Identify which cell holds the provided text, then report its [X, Y] central coordinate. 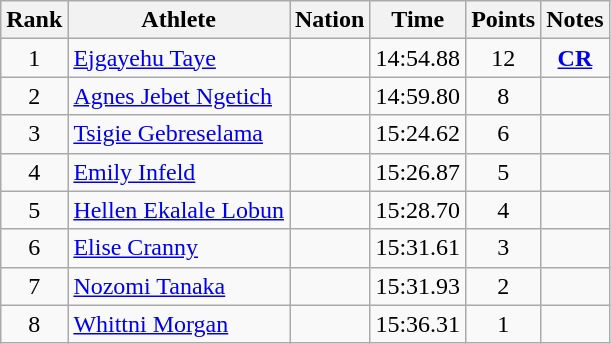
CR [575, 58]
Points [504, 20]
14:59.80 [418, 96]
7 [34, 286]
Hellen Ekalale Lobun [179, 210]
15:28.70 [418, 210]
12 [504, 58]
Rank [34, 20]
Nozomi Tanaka [179, 286]
15:36.31 [418, 324]
14:54.88 [418, 58]
Athlete [179, 20]
Emily Infeld [179, 172]
15:31.93 [418, 286]
Tsigie Gebreselama [179, 134]
15:26.87 [418, 172]
Agnes Jebet Ngetich [179, 96]
15:31.61 [418, 248]
Ejgayehu Taye [179, 58]
Time [418, 20]
Notes [575, 20]
Nation [330, 20]
Elise Cranny [179, 248]
15:24.62 [418, 134]
Whittni Morgan [179, 324]
